Find where the given text appears and provide that cell's center as [X, Y] coordinate. 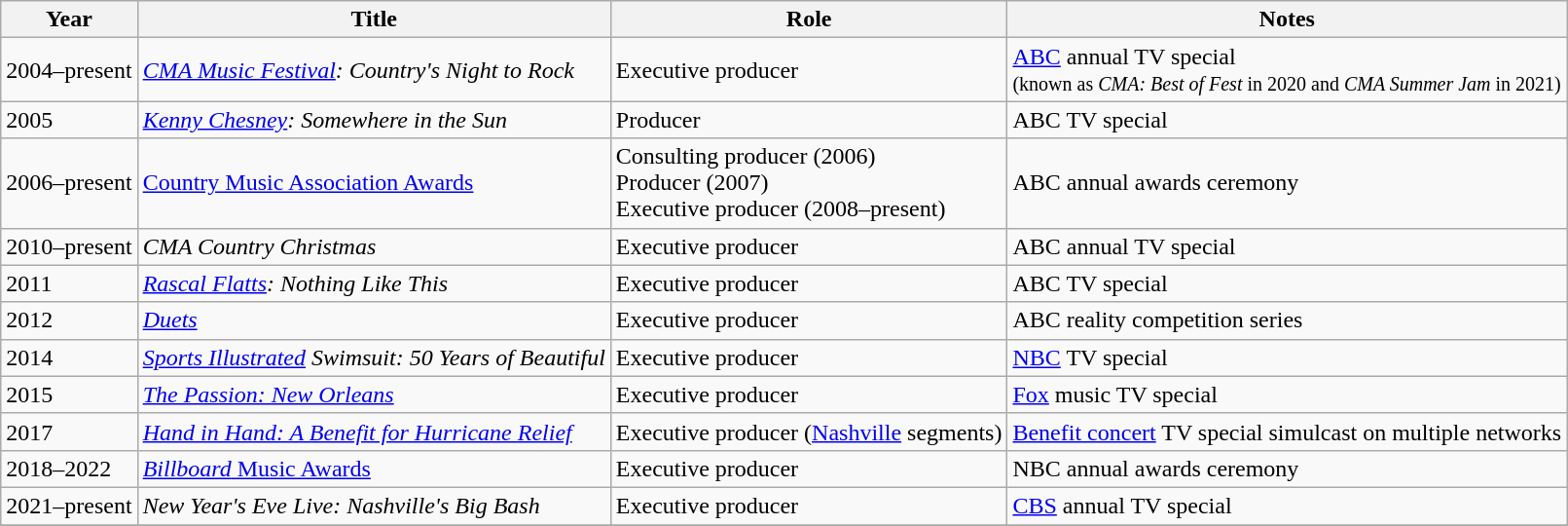
Country Music Association Awards [374, 183]
NBC annual awards ceremony [1287, 469]
CMA Country Christmas [374, 246]
Hand in Hand: A Benefit for Hurricane Relief [374, 432]
Benefit concert TV special simulcast on multiple networks [1287, 432]
Fox music TV special [1287, 394]
ABC annual TV special [1287, 246]
2004–present [69, 70]
Billboard Music Awards [374, 469]
ABC annual TV special(known as CMA: Best of Fest in 2020 and CMA Summer Jam in 2021) [1287, 70]
2015 [69, 394]
Kenny Chesney: Somewhere in the Sun [374, 120]
CBS annual TV special [1287, 506]
Producer [809, 120]
Notes [1287, 19]
2017 [69, 432]
CMA Music Festival: Country's Night to Rock [374, 70]
Year [69, 19]
Role [809, 19]
2005 [69, 120]
ABC reality competition series [1287, 320]
2012 [69, 320]
2010–present [69, 246]
Executive producer (Nashville segments) [809, 432]
Title [374, 19]
Sports Illustrated Swimsuit: 50 Years of Beautiful [374, 357]
NBC TV special [1287, 357]
Rascal Flatts: Nothing Like This [374, 283]
2018–2022 [69, 469]
Consulting producer (2006)Producer (2007)Executive producer (2008–present) [809, 183]
2006–present [69, 183]
The Passion: New Orleans [374, 394]
2014 [69, 357]
Duets [374, 320]
2021–present [69, 506]
ABC annual awards ceremony [1287, 183]
2011 [69, 283]
New Year's Eve Live: Nashville's Big Bash [374, 506]
